Return [X, Y] of the center of cell containing provided text 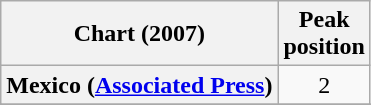
2 [324, 85]
Chart (2007) [140, 34]
Peakposition [324, 34]
Mexico (Associated Press) [140, 85]
